Detect which cell encompasses the target text, then output its (x, y) center coordinate. 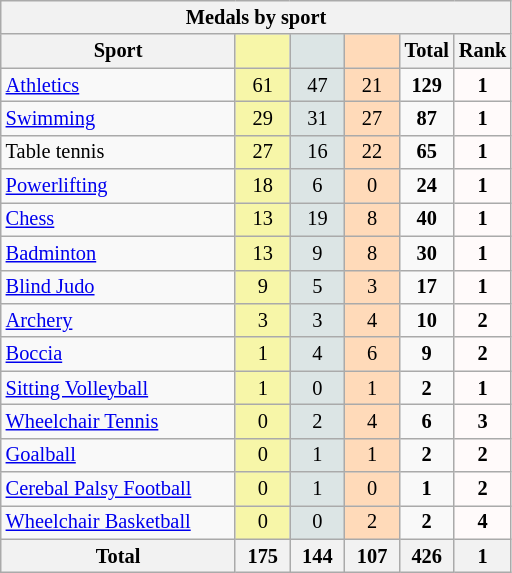
Athletics (118, 85)
Chess (118, 219)
30 (426, 253)
21 (372, 85)
10 (426, 320)
Table tennis (118, 152)
Archery (118, 320)
Sitting Volleyball (118, 388)
Wheelchair Basketball (118, 522)
40 (426, 219)
Powerlifting (118, 186)
22 (372, 152)
Goalball (118, 455)
Cerebal Palsy Football (118, 489)
Rank (482, 51)
65 (426, 152)
47 (318, 85)
426 (426, 556)
31 (318, 118)
29 (262, 118)
24 (426, 186)
144 (318, 556)
Swimming (118, 118)
Blind Judo (118, 287)
19 (318, 219)
Badminton (118, 253)
175 (262, 556)
87 (426, 118)
17 (426, 287)
129 (426, 85)
5 (318, 287)
107 (372, 556)
18 (262, 186)
16 (318, 152)
Sport (118, 51)
Boccia (118, 354)
Wheelchair Tennis (118, 421)
61 (262, 85)
Medals by sport (256, 17)
